Scan for the cell matching the given text and deliver its [x, y] coordinate at center. 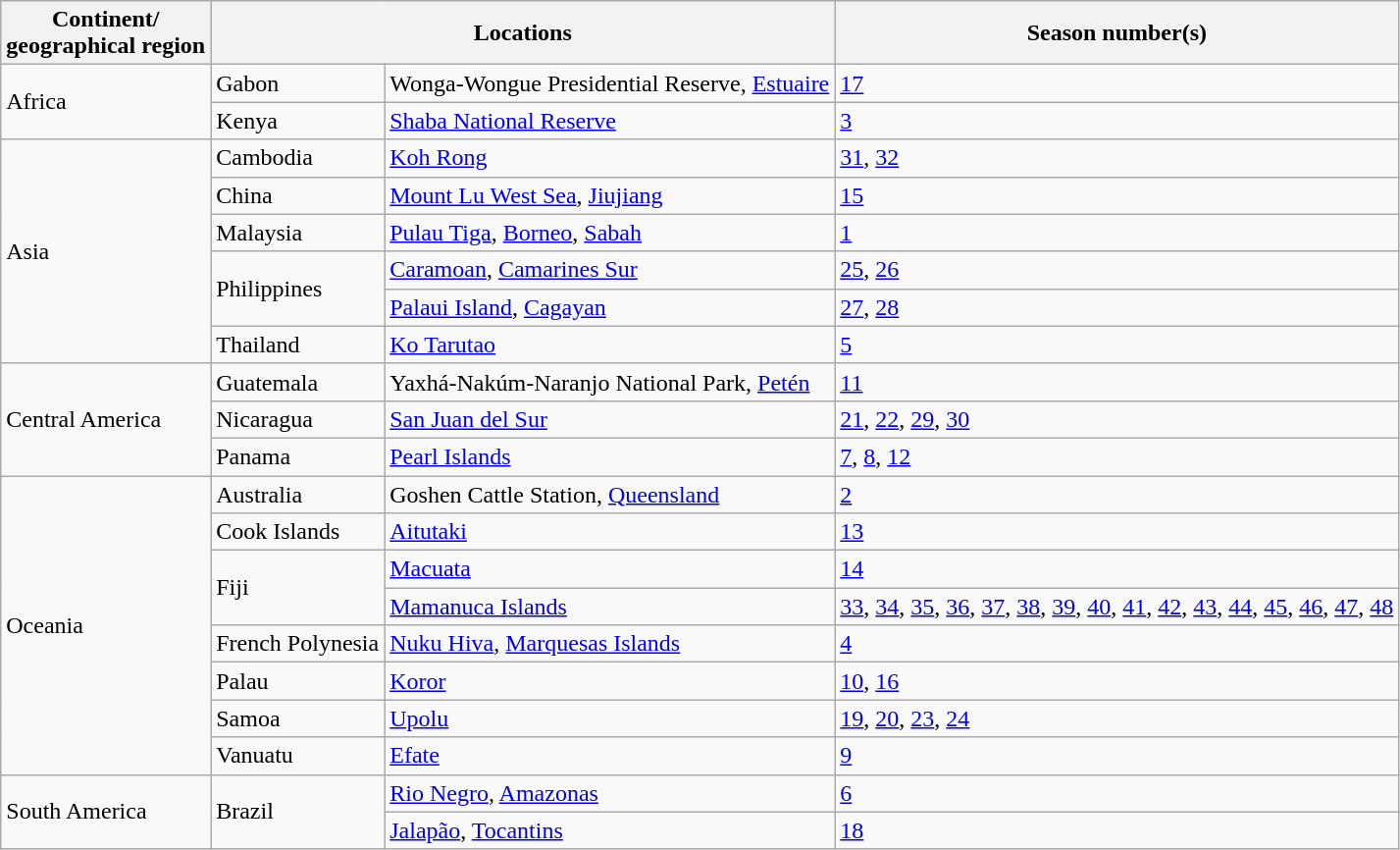
Nicaragua [298, 419]
Koh Rong [610, 158]
San Juan del Sur [610, 419]
Pulau Tiga, Borneo, Sabah [610, 233]
Rio Negro, Amazonas [610, 793]
Nuku Hiva, Marquesas Islands [610, 644]
Palau [298, 681]
6 [1116, 793]
27, 28 [1116, 307]
13 [1116, 532]
33, 34, 35, 36, 37, 38, 39, 40, 41, 42, 43, 44, 45, 46, 47, 48 [1116, 607]
Guatemala [298, 382]
Koror [610, 681]
Brazil [298, 812]
Jalapão, Tocantins [610, 830]
French Polynesia [298, 644]
Season number(s) [1116, 33]
Palaui Island, Cagayan [610, 307]
7, 8, 12 [1116, 456]
Panama [298, 456]
Gabon [298, 83]
14 [1116, 569]
Fiji [298, 588]
Goshen Cattle Station, Queensland [610, 494]
China [298, 195]
Continent/geographical region [106, 33]
Australia [298, 494]
South America [106, 812]
25, 26 [1116, 270]
Macuata [610, 569]
Aitutaki [610, 532]
Caramoan, Camarines Sur [610, 270]
21, 22, 29, 30 [1116, 419]
9 [1116, 756]
Thailand [298, 345]
18 [1116, 830]
Shaba National Reserve [610, 121]
Vanuatu [298, 756]
Upolu [610, 718]
Kenya [298, 121]
Cook Islands [298, 532]
Pearl Islands [610, 456]
Samoa [298, 718]
11 [1116, 382]
Central America [106, 419]
Wonga-Wongue Presidential Reserve, Estuaire [610, 83]
Efate [610, 756]
15 [1116, 195]
19, 20, 23, 24 [1116, 718]
17 [1116, 83]
10, 16 [1116, 681]
1 [1116, 233]
Asia [106, 251]
Yaxhá-Nakúm-Naranjo National Park, Petén [610, 382]
Malaysia [298, 233]
Africa [106, 102]
3 [1116, 121]
2 [1116, 494]
31, 32 [1116, 158]
Cambodia [298, 158]
Ko Tarutao [610, 345]
Mamanuca Islands [610, 607]
Locations [523, 33]
Philippines [298, 289]
Oceania [106, 624]
4 [1116, 644]
Mount Lu West Sea, Jiujiang [610, 195]
5 [1116, 345]
